Scan for the cell matching the given text and deliver its (X, Y) coordinate at center. 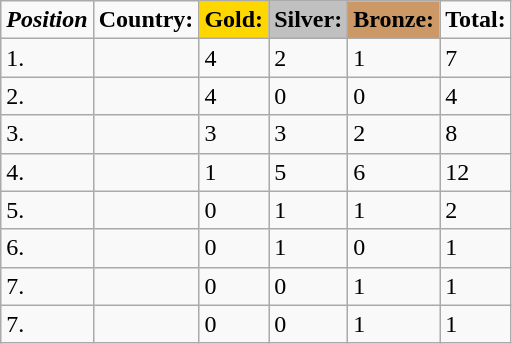
5 (308, 172)
8 (476, 134)
Total: (476, 20)
6. (47, 248)
5. (47, 210)
12 (476, 172)
4. (47, 172)
Position (47, 20)
1. (47, 58)
Silver: (308, 20)
Gold: (234, 20)
Bronze: (394, 20)
3. (47, 134)
7 (476, 58)
6 (394, 172)
Country: (146, 20)
2. (47, 96)
